Identify which cell holds the provided text, then report its (X, Y) central coordinate. 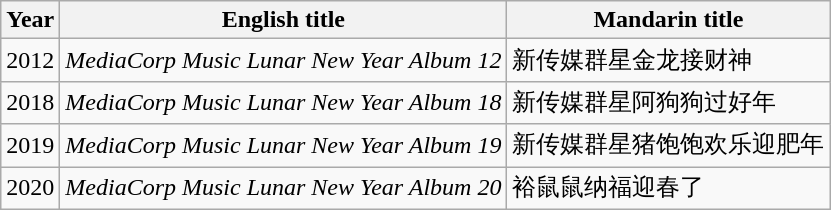
新传媒群星猪饱饱欢乐迎肥年 (668, 146)
MediaCorp Music Lunar New Year Album 19 (284, 146)
Mandarin title (668, 20)
2020 (30, 188)
MediaCorp Music Lunar New Year Album 12 (284, 60)
MediaCorp Music Lunar New Year Album 18 (284, 102)
English title (284, 20)
新传媒群星阿狗狗过好年 (668, 102)
Year (30, 20)
MediaCorp Music Lunar New Year Album 20 (284, 188)
2018 (30, 102)
2012 (30, 60)
2019 (30, 146)
新传媒群星金龙接财神 (668, 60)
裕鼠鼠纳福迎春了 (668, 188)
